Find where the given text appears and provide that cell's center as (x, y) coordinate. 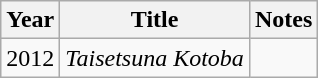
Taisetsuna Kotoba (155, 58)
2012 (30, 58)
Notes (283, 20)
Title (155, 20)
Year (30, 20)
